Determine the [X, Y] coordinate at the center of the cell enclosing the given text.  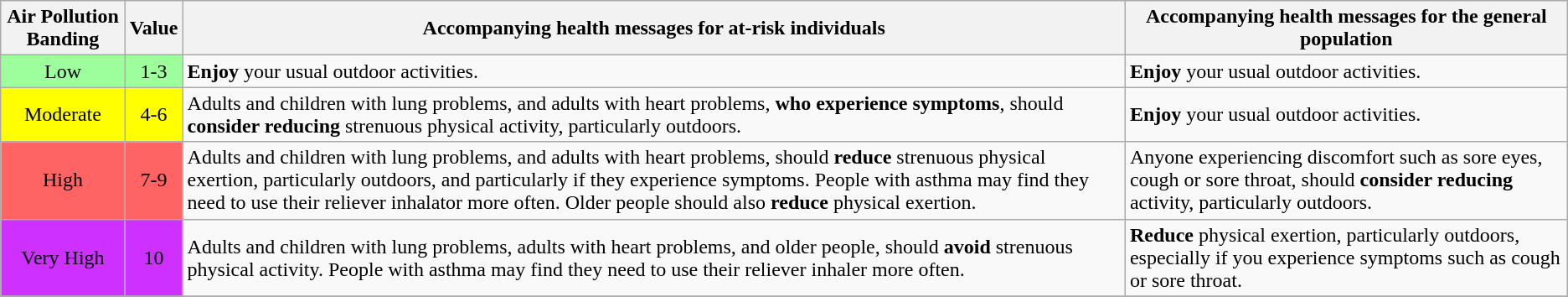
10 [154, 258]
1-3 [154, 71]
Anyone experiencing discomfort such as sore eyes, cough or sore throat, should consider reducing activity, particularly outdoors. [1346, 180]
Value [154, 29]
7-9 [154, 180]
4-6 [154, 114]
Very High [63, 258]
Air Pollution Banding [63, 29]
High [63, 180]
Accompanying health messages for the general population [1346, 29]
Accompanying health messages for at-risk individuals [653, 29]
Reduce physical exertion, particularly outdoors, especially if you experience symptoms such as cough or sore throat. [1346, 258]
Low [63, 71]
Moderate [63, 114]
